Provide the (X, Y) coordinate of the cell's center where the given text is located.  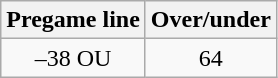
64 (210, 58)
–38 OU (74, 58)
Pregame line (74, 20)
Over/under (210, 20)
